Provide the (x, y) coordinate of the cell's center where the given text is located.  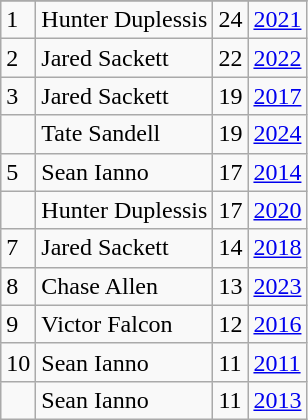
2024 (278, 134)
14 (230, 248)
2020 (278, 210)
2021 (278, 20)
7 (18, 248)
9 (18, 324)
12 (230, 324)
24 (230, 20)
8 (18, 286)
2013 (278, 400)
2017 (278, 96)
2 (18, 58)
3 (18, 96)
Chase Allen (124, 286)
5 (18, 172)
22 (230, 58)
2023 (278, 286)
Victor Falcon (124, 324)
13 (230, 286)
2022 (278, 58)
2016 (278, 324)
Tate Sandell (124, 134)
2018 (278, 248)
10 (18, 362)
1 (18, 20)
2011 (278, 362)
2014 (278, 172)
